Identify which cell holds the provided text, then report its (x, y) central coordinate. 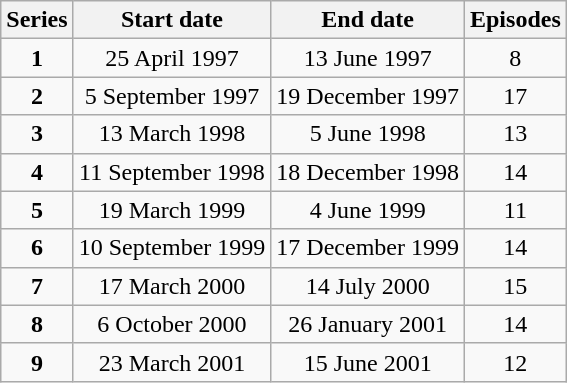
15 June 2001 (368, 362)
11 September 1998 (172, 172)
6 October 2000 (172, 324)
17 (515, 96)
10 September 1999 (172, 248)
17 December 1999 (368, 248)
4 (37, 172)
Episodes (515, 20)
18 December 1998 (368, 172)
5 (37, 210)
13 March 1998 (172, 134)
3 (37, 134)
23 March 2001 (172, 362)
2 (37, 96)
17 March 2000 (172, 286)
19 December 1997 (368, 96)
9 (37, 362)
1 (37, 58)
6 (37, 248)
5 June 1998 (368, 134)
Series (37, 20)
11 (515, 210)
14 July 2000 (368, 286)
End date (368, 20)
4 June 1999 (368, 210)
26 January 2001 (368, 324)
15 (515, 286)
5 September 1997 (172, 96)
7 (37, 286)
13 June 1997 (368, 58)
13 (515, 134)
19 March 1999 (172, 210)
25 April 1997 (172, 58)
Start date (172, 20)
12 (515, 362)
